Determine the (X, Y) coordinate at the center of the cell enclosing the given text.  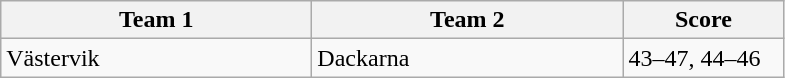
Team 1 (156, 20)
Score (704, 20)
Dackarna (468, 58)
Västervik (156, 58)
43–47, 44–46 (704, 58)
Team 2 (468, 20)
